Provide the (x, y) coordinate of the cell's center where the given text is located.  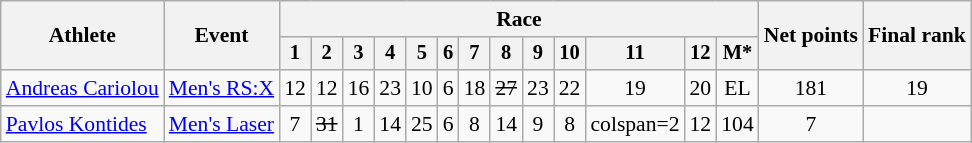
2 (327, 54)
Race (519, 19)
Andreas Cariolou (82, 88)
3 (359, 54)
Men's Laser (222, 124)
Pavlos Kontides (82, 124)
22 (570, 88)
181 (811, 88)
27 (506, 88)
Men's RS:X (222, 88)
104 (738, 124)
11 (634, 54)
EL (738, 88)
Athlete (82, 36)
18 (475, 88)
Final rank (917, 36)
colspan=2 (634, 124)
20 (701, 88)
4 (390, 54)
16 (359, 88)
5 (422, 54)
Event (222, 36)
M* (738, 54)
31 (327, 124)
Net points (811, 36)
25 (422, 124)
